Provide the (X, Y) coordinate of the cell's center where the given text is located.  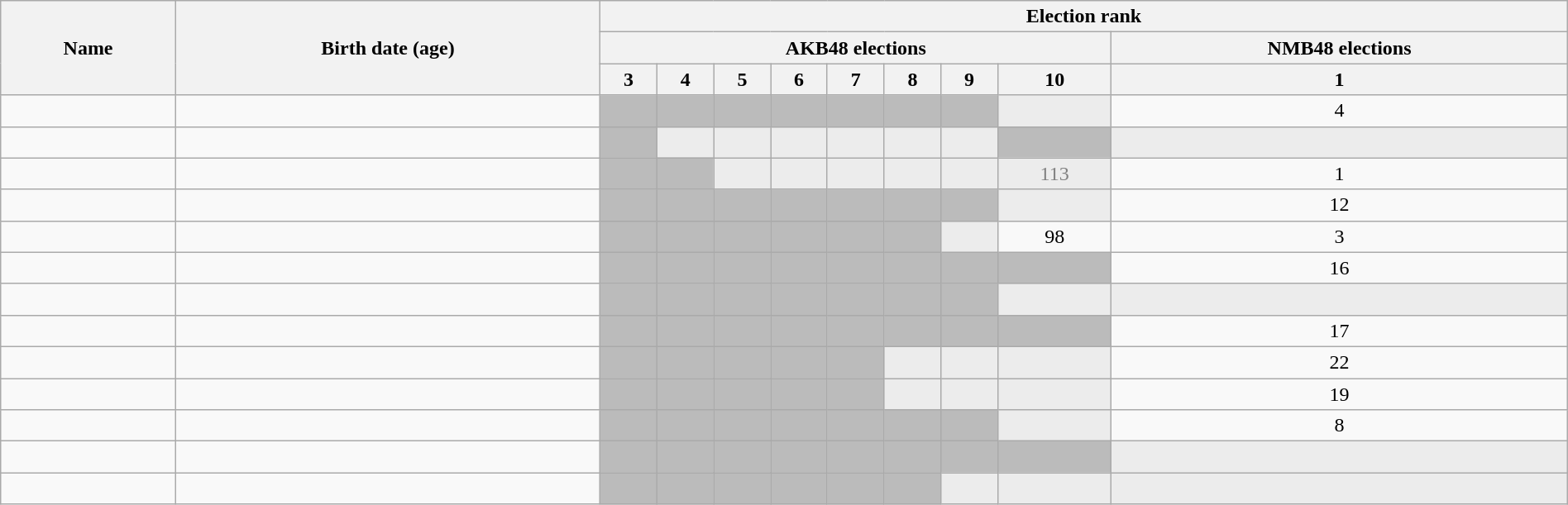
12 (1340, 205)
19 (1340, 394)
Name (88, 48)
16 (1340, 268)
9 (969, 79)
NMB48 elections (1340, 48)
22 (1340, 362)
Birth date (age) (387, 48)
10 (1054, 79)
Election rank (1084, 17)
7 (855, 79)
5 (743, 79)
6 (799, 79)
17 (1340, 331)
113 (1054, 174)
AKB48 elections (856, 48)
98 (1054, 236)
